Detect which cell encompasses the target text, then output its (X, Y) center coordinate. 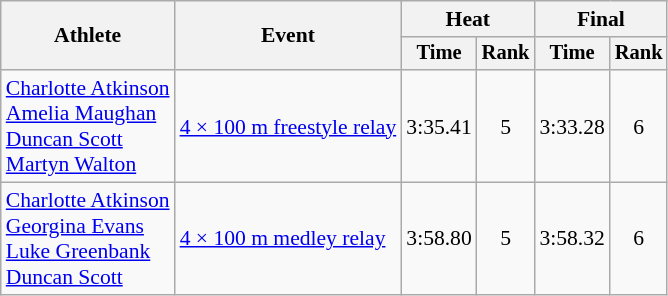
4 × 100 m freestyle relay (288, 126)
Charlotte AtkinsonAmelia MaughanDuncan ScottMartyn Walton (88, 126)
3:35.41 (438, 126)
Final (600, 19)
Event (288, 36)
3:58.80 (438, 239)
3:58.32 (572, 239)
4 × 100 m medley relay (288, 239)
3:33.28 (572, 126)
Heat (468, 19)
Athlete (88, 36)
Charlotte AtkinsonGeorgina EvansLuke GreenbankDuncan Scott (88, 239)
